Identify which cell holds the provided text, then report its [X, Y] central coordinate. 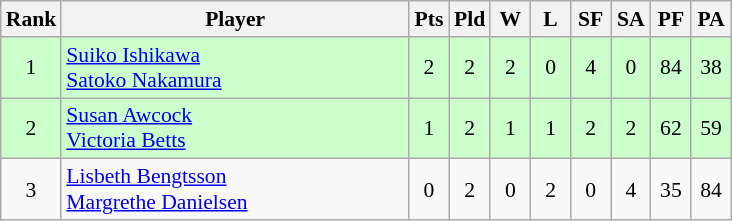
Lisbeth Bengtsson Margrethe Danielsen [235, 190]
62 [671, 128]
3 [32, 190]
SA [631, 19]
W [510, 19]
Player [235, 19]
Pld [470, 19]
59 [711, 128]
L [550, 19]
PA [711, 19]
Rank [32, 19]
PF [671, 19]
35 [671, 190]
SF [591, 19]
Susan Awcock Victoria Betts [235, 128]
38 [711, 68]
Pts [429, 19]
Suiko Ishikawa Satoko Nakamura [235, 68]
